Determine the (X, Y) coordinate at the center of the cell enclosing the given text.  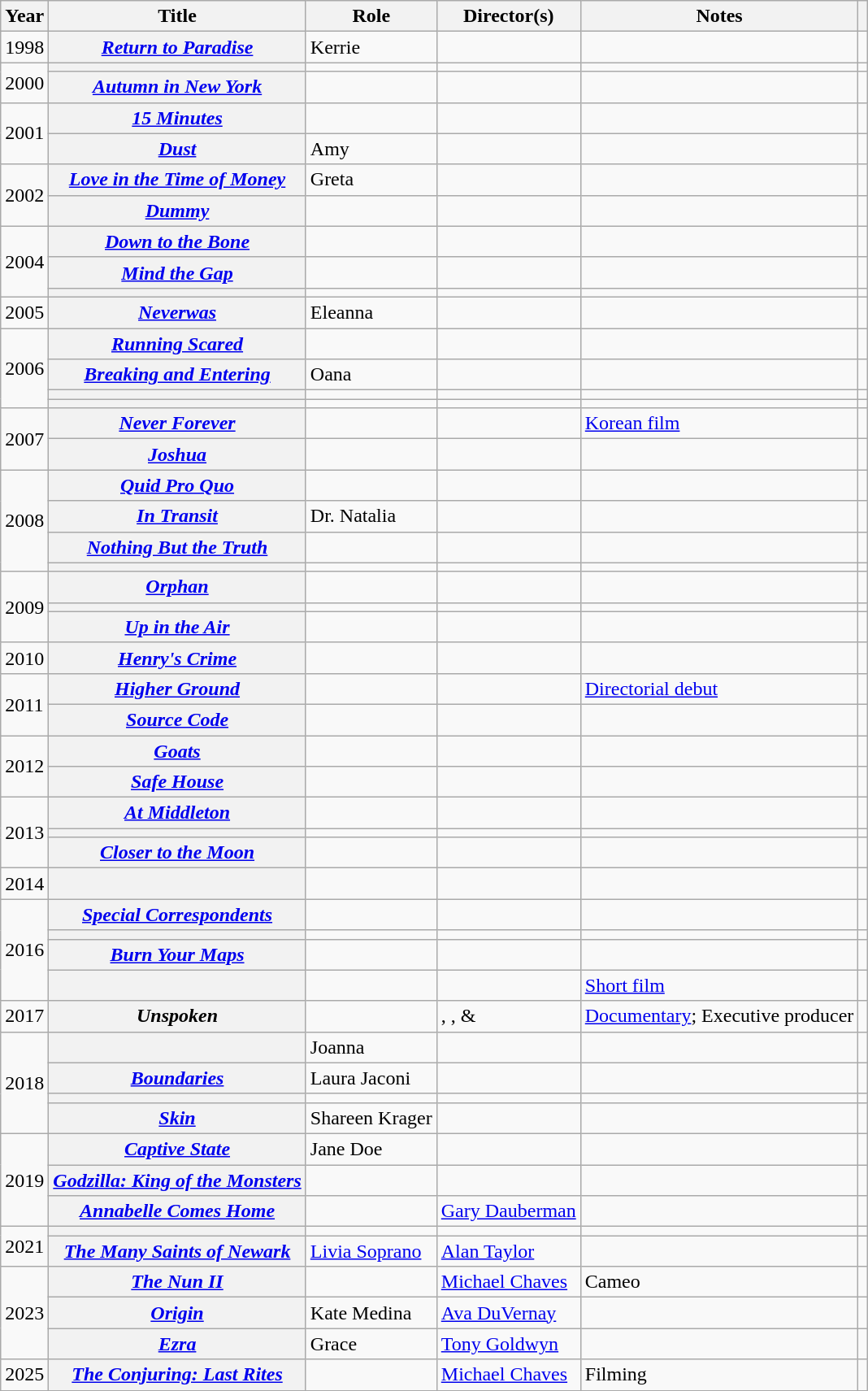
Filming (719, 1375)
Dr. Natalia (371, 516)
Ezra (177, 1344)
Directorial debut (719, 689)
Jane Doe (371, 1149)
Director(s) (509, 16)
2000 (24, 83)
Higher Ground (177, 689)
Shareen Krager (371, 1118)
2001 (24, 133)
2017 (24, 1016)
Tony Goldwyn (509, 1344)
The Nun II (177, 1282)
2012 (24, 766)
Closer to the Moon (177, 853)
Gary Dauberman (509, 1211)
Dust (177, 149)
Skin (177, 1118)
1998 (24, 47)
15 Minutes (177, 118)
2023 (24, 1313)
The Conjuring: Last Rites (177, 1375)
, , & (509, 1016)
Mind the Gap (177, 272)
2004 (24, 262)
Boundaries (177, 1078)
Orphan (177, 587)
Captive State (177, 1149)
Alan Taylor (509, 1251)
2006 (24, 368)
Short film (719, 985)
In Transit (177, 516)
Livia Soprano (371, 1251)
2005 (24, 312)
Unspoken (177, 1016)
2011 (24, 704)
Return to Paradise (177, 47)
Dummy (177, 211)
Burn Your Maps (177, 954)
2008 (24, 520)
Neverwas (177, 312)
2025 (24, 1375)
Amy (371, 149)
Autumn in New York (177, 87)
2021 (24, 1247)
2016 (24, 950)
Greta (371, 180)
2009 (24, 606)
Kerrie (371, 47)
Nothing But the Truth (177, 547)
Documentary; Executive producer (719, 1016)
Annabelle Comes Home (177, 1211)
Title (177, 16)
Korean film (719, 424)
Year (24, 16)
Down to the Bone (177, 241)
Source Code (177, 719)
2007 (24, 439)
Ava DuVernay (509, 1313)
Quid Pro Quo (177, 485)
Joshua (177, 454)
Kate Medina (371, 1313)
2018 (24, 1083)
2014 (24, 884)
Joanna (371, 1047)
Laura Jaconi (371, 1078)
2019 (24, 1180)
2010 (24, 658)
Eleanna (371, 312)
Grace (371, 1344)
Oana (371, 375)
Running Scared (177, 344)
Godzilla: King of the Monsters (177, 1180)
Goats (177, 750)
Role (371, 16)
2002 (24, 195)
Notes (719, 16)
Henry's Crime (177, 658)
Cameo (719, 1282)
Breaking and Entering (177, 375)
Up in the Air (177, 627)
Love in the Time of Money (177, 180)
Special Correspondents (177, 915)
At Middleton (177, 813)
The Many Saints of Newark (177, 1251)
Safe House (177, 782)
2013 (24, 832)
Origin (177, 1313)
Never Forever (177, 424)
